Identify which cell holds the provided text, then report its [x, y] central coordinate. 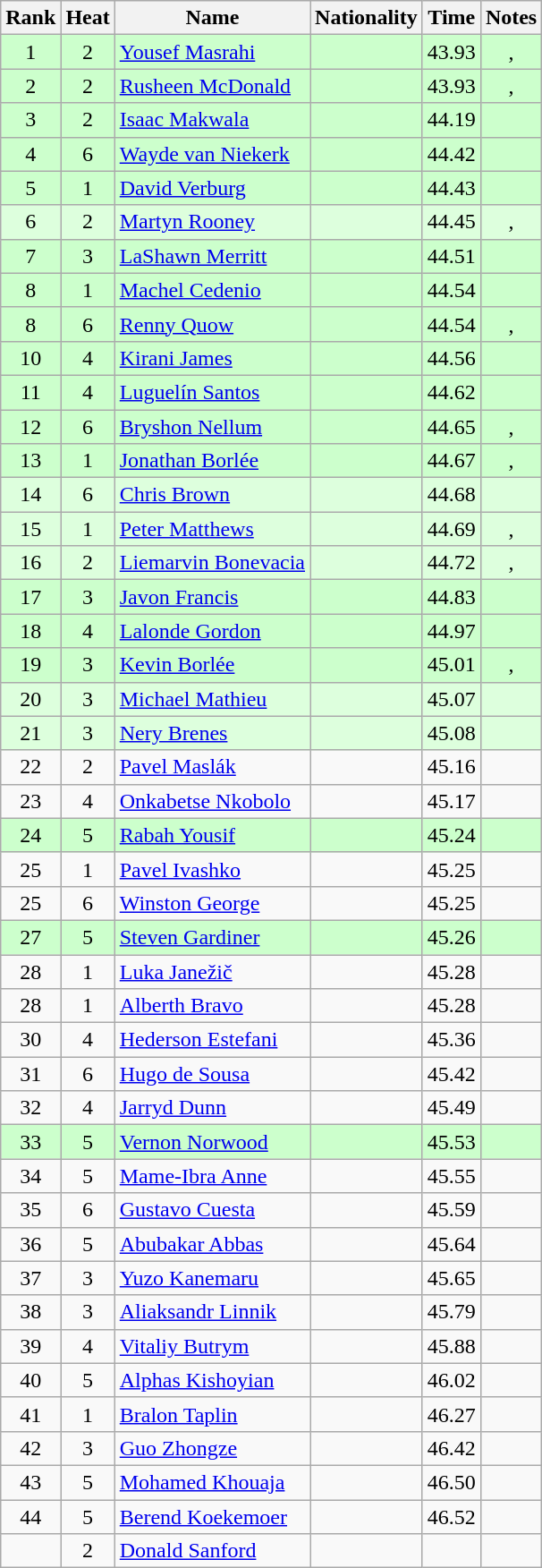
Alphas Kishoyian [212, 1380]
44.51 [451, 256]
Rank [30, 18]
Donald Sanford [212, 1551]
Yuzo Kanemaru [212, 1278]
21 [30, 733]
44.45 [451, 222]
Renny Quow [212, 324]
41 [30, 1414]
46.52 [451, 1517]
Vitaliy Butrym [212, 1346]
46.42 [451, 1448]
45.17 [451, 801]
17 [30, 597]
12 [30, 427]
Chris Brown [212, 495]
Steven Gardiner [212, 937]
David Verburg [212, 188]
Bralon Taplin [212, 1414]
46.02 [451, 1380]
44.97 [451, 631]
44.69 [451, 529]
30 [30, 1040]
Aliaksandr Linnik [212, 1312]
45.49 [451, 1108]
16 [30, 563]
14 [30, 495]
Berend Koekemoer [212, 1517]
45.55 [451, 1176]
Vernon Norwood [212, 1142]
45.08 [451, 733]
45.24 [451, 835]
22 [30, 767]
31 [30, 1074]
Bryshon Nellum [212, 427]
45.26 [451, 937]
23 [30, 801]
Luguelín Santos [212, 392]
45.07 [451, 699]
40 [30, 1380]
Alberth Bravo [212, 1006]
44 [30, 1517]
44.56 [451, 358]
44.19 [451, 120]
45.88 [451, 1346]
45.53 [451, 1142]
45.65 [451, 1278]
35 [30, 1210]
46.50 [451, 1482]
38 [30, 1312]
44.42 [451, 154]
Time [451, 18]
Guo Zhongze [212, 1448]
39 [30, 1346]
20 [30, 699]
Wayde van Niekerk [212, 154]
Rabah Yousif [212, 835]
Heat [88, 18]
Mame-Ibra Anne [212, 1176]
Winston George [212, 903]
44.83 [451, 597]
Nationality [367, 18]
Notes [511, 18]
Javon Francis [212, 597]
42 [30, 1448]
Mohamed Khouaja [212, 1482]
27 [30, 937]
43 [30, 1482]
Nery Brenes [212, 733]
44.68 [451, 495]
34 [30, 1176]
Isaac Makwala [212, 120]
44.72 [451, 563]
36 [30, 1244]
Machel Cedenio [212, 290]
LaShawn Merritt [212, 256]
Jarryd Dunn [212, 1108]
46.27 [451, 1414]
Jonathan Borlée [212, 461]
15 [30, 529]
Pavel Maslák [212, 767]
Hugo de Sousa [212, 1074]
24 [30, 835]
Michael Mathieu [212, 699]
45.36 [451, 1040]
Gustavo Cuesta [212, 1210]
45.01 [451, 665]
Yousef Masrahi [212, 52]
45.16 [451, 767]
Lalonde Gordon [212, 631]
7 [30, 256]
44.67 [451, 461]
Hederson Estefani [212, 1040]
Peter Matthews [212, 529]
Kirani James [212, 358]
45.79 [451, 1312]
18 [30, 631]
Liemarvin Bonevacia [212, 563]
45.64 [451, 1244]
Name [212, 18]
44.65 [451, 427]
33 [30, 1142]
13 [30, 461]
Kevin Borlée [212, 665]
Onkabetse Nkobolo [212, 801]
10 [30, 358]
44.43 [451, 188]
Abubakar Abbas [212, 1244]
11 [30, 392]
19 [30, 665]
Luka Janežič [212, 971]
37 [30, 1278]
Pavel Ivashko [212, 869]
45.42 [451, 1074]
Martyn Rooney [212, 222]
45.59 [451, 1210]
32 [30, 1108]
44.62 [451, 392]
Rusheen McDonald [212, 86]
